Identify which cell holds the provided text, then report its [x, y] central coordinate. 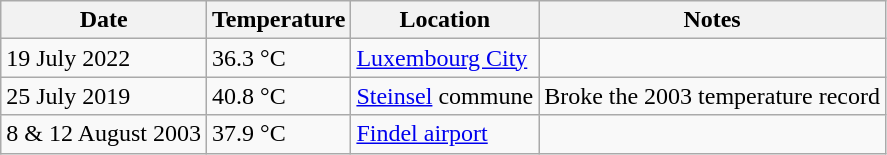
Notes [712, 20]
Temperature [279, 20]
40.8 °C [279, 96]
Location [445, 20]
19 July 2022 [104, 58]
8 & 12 August 2003 [104, 134]
Date [104, 20]
Broke the 2003 temperature record [712, 96]
25 July 2019 [104, 96]
Luxembourg City [445, 58]
Findel airport [445, 134]
37.9 °C [279, 134]
36.3 °C [279, 58]
Steinsel commune [445, 96]
